Capture the cell that displays the provided text and extract its [X, Y] central coordinate. 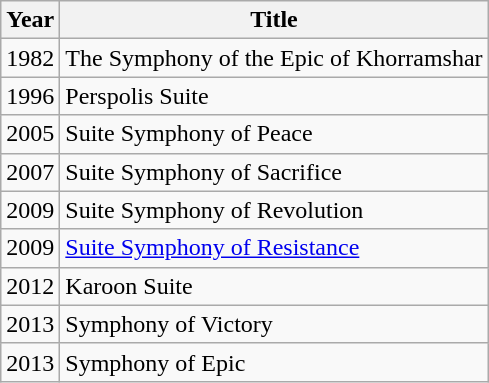
Perspolis Suite [274, 96]
2005 [30, 134]
Karoon Suite [274, 286]
2007 [30, 172]
Symphony of Victory [274, 324]
Suite Symphony of Revolution [274, 210]
Year [30, 20]
Symphony of Epic [274, 362]
Suite Symphony of Peace [274, 134]
Suite Symphony of Resistance [274, 248]
Title [274, 20]
2012 [30, 286]
The Symphony of the Epic of Khorramshar [274, 58]
Suite Symphony of Sacrifice [274, 172]
1996 [30, 96]
1982 [30, 58]
